Return [X, Y] of the center of cell containing provided text 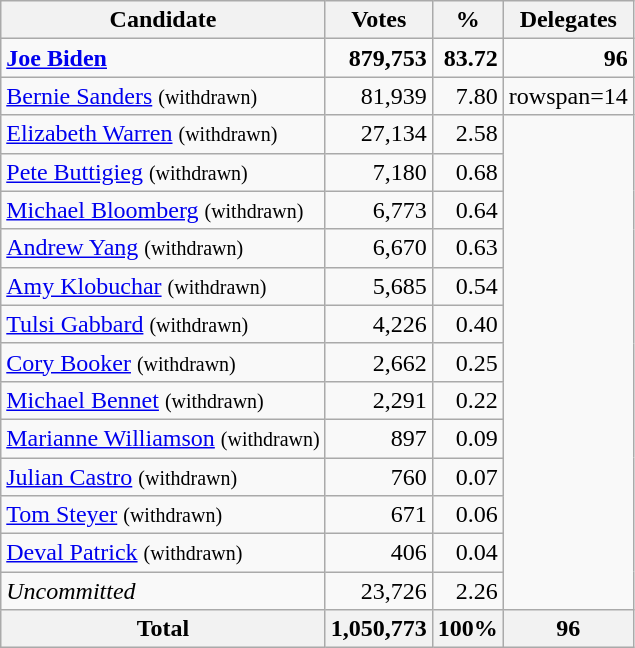
Amy Klobuchar (withdrawn) [163, 286]
Cory Booker (withdrawn) [163, 362]
0.68 [468, 172]
Marianne Williamson (withdrawn) [163, 438]
81,939 [378, 96]
671 [378, 515]
Tom Steyer (withdrawn) [163, 515]
Candidate [163, 20]
7,180 [378, 172]
Michael Bloomberg (withdrawn) [163, 210]
27,134 [378, 134]
1,050,773 [378, 629]
0.07 [468, 477]
4,226 [378, 324]
406 [378, 553]
Bernie Sanders (withdrawn) [163, 96]
% [468, 20]
Michael Bennet (withdrawn) [163, 400]
0.09 [468, 438]
Julian Castro (withdrawn) [163, 477]
Elizabeth Warren (withdrawn) [163, 134]
Andrew Yang (withdrawn) [163, 248]
0.54 [468, 286]
Joe Biden [163, 58]
Tulsi Gabbard (withdrawn) [163, 324]
0.06 [468, 515]
2,662 [378, 362]
760 [378, 477]
Votes [378, 20]
6,670 [378, 248]
0.64 [468, 210]
23,726 [378, 591]
5,685 [378, 286]
7.80 [468, 96]
2.58 [468, 134]
0.63 [468, 248]
2.26 [468, 591]
0.25 [468, 362]
Pete Buttigieg (withdrawn) [163, 172]
897 [378, 438]
Total [163, 629]
100% [468, 629]
0.40 [468, 324]
879,753 [378, 58]
2,291 [378, 400]
Delegates [568, 20]
Deval Patrick (withdrawn) [163, 553]
Uncommitted [163, 591]
0.22 [468, 400]
0.04 [468, 553]
83.72 [468, 58]
6,773 [378, 210]
rowspan=14 [568, 96]
